Locate the cell with the specified text and output its (X, Y) center coordinate. 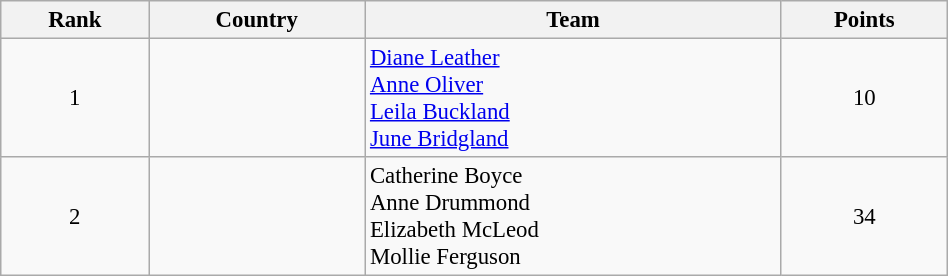
10 (864, 98)
Points (864, 20)
Diane LeatherAnne OliverLeila BucklandJune Bridgland (574, 98)
2 (75, 216)
Country (257, 20)
1 (75, 98)
Catherine BoyceAnne DrummondElizabeth McLeodMollie Ferguson (574, 216)
34 (864, 216)
Team (574, 20)
Rank (75, 20)
